For the text-containing cell, return its midpoint in (x, y) coordinate format. 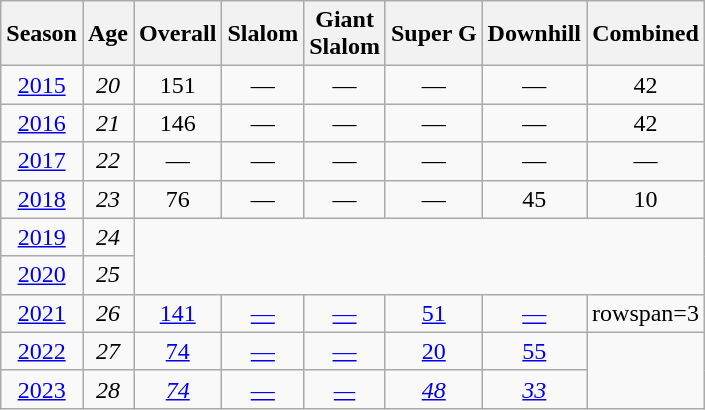
2017 (42, 161)
2015 (42, 85)
27 (108, 351)
2020 (42, 275)
2023 (42, 389)
45 (534, 199)
2022 (42, 351)
2018 (42, 199)
151 (178, 85)
146 (178, 123)
Slalom (263, 34)
Overall (178, 34)
141 (178, 313)
28 (108, 389)
Season (42, 34)
2019 (42, 237)
Downhill (534, 34)
GiantSlalom (345, 34)
26 (108, 313)
33 (534, 389)
23 (108, 199)
Age (108, 34)
22 (108, 161)
rowspan=3 (646, 313)
55 (534, 351)
25 (108, 275)
76 (178, 199)
Combined (646, 34)
51 (434, 313)
Super G (434, 34)
10 (646, 199)
2021 (42, 313)
24 (108, 237)
48 (434, 389)
2016 (42, 123)
21 (108, 123)
